Identify which cell holds the provided text, then report its (x, y) central coordinate. 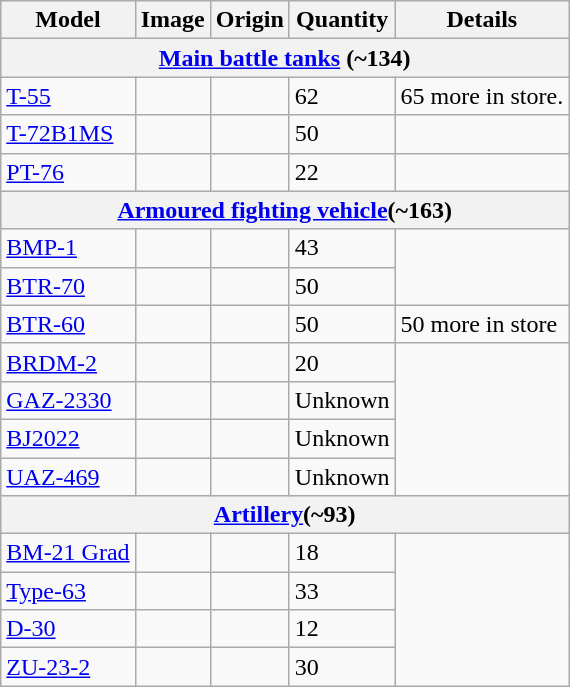
18 (342, 553)
50 more in store (482, 324)
PT-76 (68, 172)
Image (172, 20)
Details (482, 20)
GAZ-2330 (68, 400)
BJ2022 (68, 438)
20 (342, 362)
BM-21 Grad (68, 553)
BMP-1 (68, 248)
22 (342, 172)
BTR-60 (68, 324)
Model (68, 20)
UAZ-469 (68, 477)
Armoured fighting vehicle(~163) (285, 210)
T-72B1MS (68, 134)
T-55 (68, 96)
62 (342, 96)
12 (342, 629)
Artillery(~93) (285, 515)
D-30 (68, 629)
BRDM-2 (68, 362)
43 (342, 248)
Main battle tanks (~134) (285, 58)
ZU-23-2 (68, 667)
Origin (250, 20)
Type-63 (68, 591)
33 (342, 591)
30 (342, 667)
65 more in store. (482, 96)
BTR-70 (68, 286)
Quantity (342, 20)
